Extract the [X, Y] coordinate from the center of the cell holding the provided text.  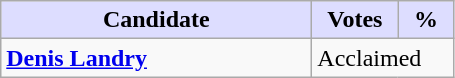
Acclaimed [383, 58]
% [426, 20]
Candidate [156, 20]
Denis Landry [156, 58]
Votes [355, 20]
